Find where the given text appears and provide that cell's center as [X, Y] coordinate. 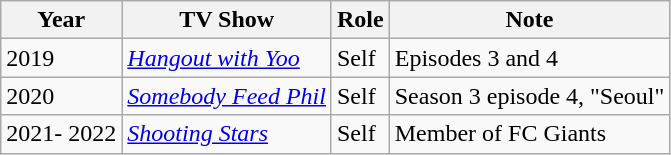
Episodes 3 and 4 [530, 58]
2019 [62, 58]
2020 [62, 96]
TV Show [227, 20]
Shooting Stars [227, 134]
Season 3 episode 4, "Seoul" [530, 96]
Hangout with Yoo [227, 58]
Year [62, 20]
Member of FC Giants [530, 134]
Role [360, 20]
Note [530, 20]
Somebody Feed Phil [227, 96]
2021- 2022 [62, 134]
